Scan for the cell matching the given text and deliver its [x, y] coordinate at center. 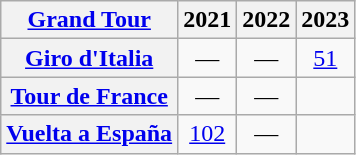
Vuelta a España [90, 134]
102 [208, 134]
Giro d'Italia [90, 58]
Tour de France [90, 96]
2022 [266, 20]
51 [326, 58]
2023 [326, 20]
2021 [208, 20]
Grand Tour [90, 20]
